Find where the given text appears and provide that cell's center as [X, Y] coordinate. 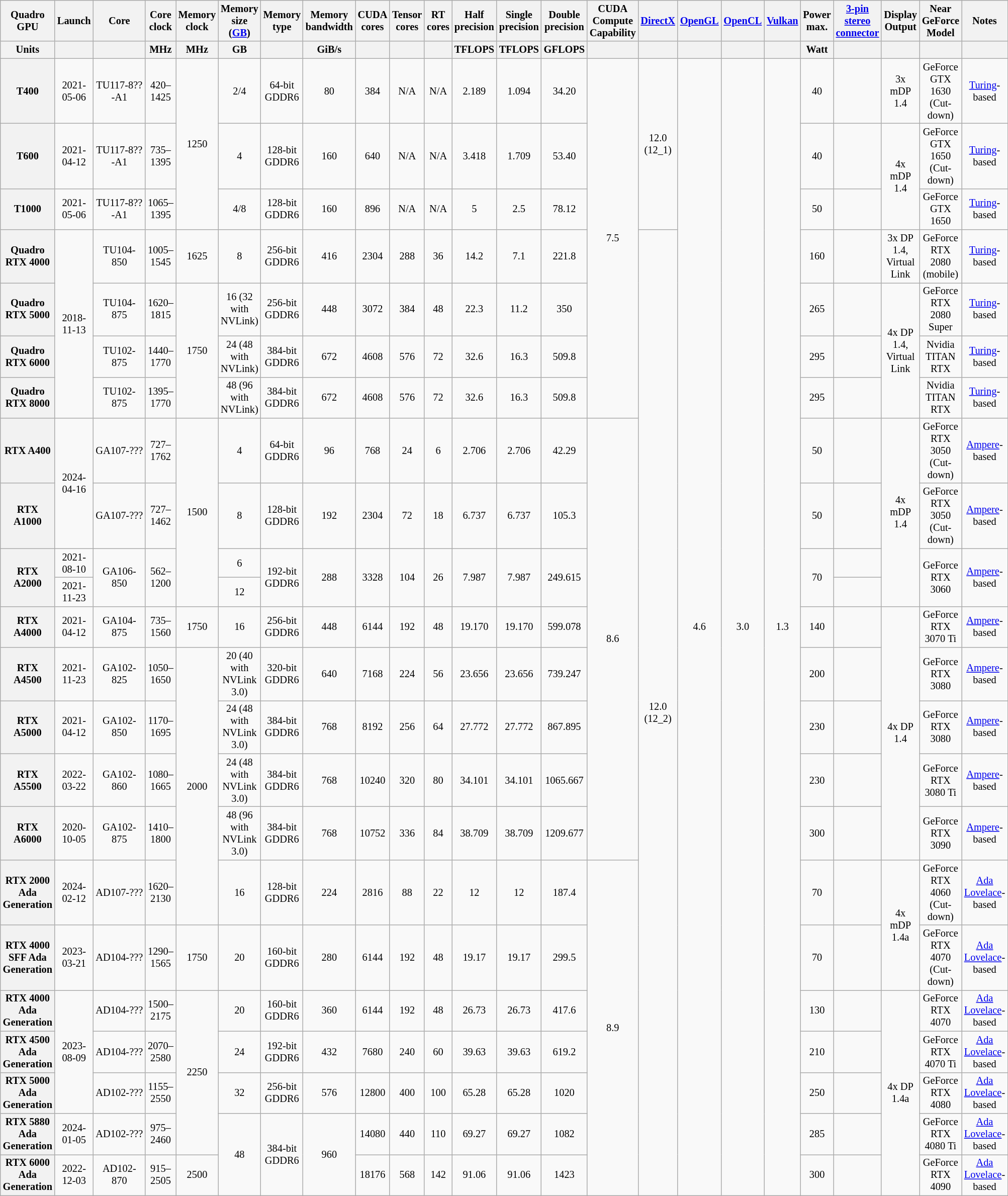
867.895 [564, 727]
GeForce RTX 4070 [941, 1010]
GA104-875 [119, 627]
14.2 [475, 256]
735–1395 [161, 156]
GeForce GTX 1650 (Cut-down) [941, 156]
265 [817, 309]
RTX A6000 [28, 833]
727–1462 [161, 516]
2500 [197, 1175]
12800 [373, 1093]
56 [438, 674]
1620–2130 [161, 892]
320 [407, 780]
Quadro RTX 6000 [28, 356]
GA102-850 [119, 727]
350 [564, 309]
739.247 [564, 674]
2.189 [475, 91]
187.4 [564, 892]
TU104-875 [119, 309]
Singleprecision [519, 21]
32 [239, 1093]
11.2 [519, 309]
Coreclock [161, 21]
Quadro RTX 5000 [28, 309]
4x DP 1.4a [900, 1092]
915–2505 [161, 1175]
280 [329, 958]
GA102-875 [119, 833]
1209.677 [564, 833]
727–1762 [161, 450]
22 [438, 892]
2021-08-10 [74, 563]
18176 [373, 1175]
256 [407, 727]
22.3 [475, 309]
10240 [373, 780]
3x DP 1.4, Virtual Link [900, 256]
Watt [817, 50]
Units [28, 50]
285 [817, 1134]
3328 [373, 577]
336 [407, 833]
568 [407, 1175]
210 [817, 1052]
250 [817, 1093]
GA102-825 [119, 674]
1440–1770 [161, 356]
14080 [373, 1134]
12.0 (12_1) [658, 144]
2022-12-03 [74, 1175]
26 [438, 577]
GeForce RTX 2080 Super [941, 309]
432 [329, 1052]
GeForce RTX 3080 Ti [941, 780]
Doubleprecision [564, 21]
3.0 [743, 627]
1065–1395 [161, 209]
7.5 [612, 238]
T600 [28, 156]
10752 [373, 833]
1170–1695 [161, 727]
RTX 4000 SFF Ada Generation [28, 958]
RTX A4500 [28, 674]
RTX A2000 [28, 577]
2023-08-09 [74, 1052]
7.1 [519, 256]
RTX A5500 [28, 780]
2250 [197, 1072]
8192 [373, 727]
2000 [197, 786]
Near GeForce Model [941, 21]
4x mDP 1.4a [900, 925]
GeForce RTX 4060 (Cut-down) [941, 892]
7680 [373, 1052]
Powermax. [817, 21]
RTX 4000 Ada Generation [28, 1010]
2022-03-22 [74, 780]
249.615 [564, 577]
2024-01-05 [74, 1134]
20 (40 with NVLink 3.0) [239, 674]
1.709 [519, 156]
240 [407, 1052]
36 [438, 256]
GeForce RTX 2080 (mobile) [941, 256]
200 [817, 674]
416 [329, 256]
1065.667 [564, 780]
GeForce RTX 3090 [941, 833]
2070– 2580 [161, 1052]
GA106-850 [119, 577]
1155– 2550 [161, 1093]
GeForce GTX 1650 [941, 209]
T1000 [28, 209]
CUDACompute Capability [612, 21]
GA102-860 [119, 780]
Launch [74, 21]
T400 [28, 91]
RTX A1000 [28, 516]
RTX 6000 Ada Generation [28, 1175]
GeForce RTX 4080 [941, 1093]
1082 [564, 1134]
60 [438, 1052]
OpenCL [743, 21]
1395–1770 [161, 398]
48 (96 with NVLink) [239, 398]
Vulkan [782, 21]
RTX A400 [28, 450]
400 [407, 1093]
Tensorcores [407, 21]
1005–1545 [161, 256]
5 [475, 209]
896 [373, 209]
4/8 [239, 209]
1050–1650 [161, 674]
18 [438, 516]
4x DP 1.4 [900, 733]
221.8 [564, 256]
1625 [197, 256]
16 (32 with NVLink) [239, 309]
RTX 4500 Ada Generation [28, 1052]
2024-04-16 [74, 483]
Notes [984, 21]
GeForce RTX 3070 Ti [941, 627]
140 [817, 627]
100 [438, 1093]
110 [438, 1134]
78.12 [564, 209]
Memory clock [197, 21]
GeForce GTX 1630 (Cut-down) [941, 91]
84 [438, 833]
Core [119, 21]
GeForce RTX 4070 Ti [941, 1052]
12.0 (12_2) [658, 713]
OpenGL [700, 21]
4x DP 1.4, Virtual Link [900, 350]
420–1425 [161, 91]
562–1200 [161, 577]
96 [329, 450]
1020 [564, 1093]
1.094 [519, 91]
RTX A4000 [28, 627]
GeForce RTX 4070 (Cut-down) [941, 958]
CUDAcores [373, 21]
1.3 [782, 627]
Memory size(GB) [239, 21]
4.6 [700, 627]
Halfprecision [475, 21]
53.40 [564, 156]
RTcores [438, 21]
599.078 [564, 627]
3-pinstereoconnector [858, 21]
130 [817, 1010]
1500– 2175 [161, 1010]
440 [407, 1134]
1620–1815 [161, 309]
QuadroGPU [28, 21]
GFLOPS [564, 50]
24 (48 with NVLink) [239, 356]
3x mDP 1.4 [900, 91]
GB [239, 50]
960 [329, 1154]
AD107-??? [119, 892]
GiB/s [329, 50]
1410–1800 [161, 833]
GeForce RTX 4090 [941, 1175]
417.6 [564, 1010]
Memory type [282, 21]
1080–1665 [161, 780]
320-bit GDDR6 [282, 674]
2.5 [519, 209]
7168 [373, 674]
105.3 [564, 516]
1250 [197, 144]
DisplayOutput [900, 21]
142 [438, 1175]
RTX 2000 Ada Generation [28, 892]
TU104-850 [119, 256]
RTX A5000 [28, 727]
RTX 5880 Ada Generation [28, 1134]
299.5 [564, 958]
975–2460 [161, 1134]
88 [407, 892]
Memorybandwidth [329, 21]
GeForce RTX 4080 Ti [941, 1134]
3.418 [475, 156]
AD102-870 [119, 1175]
8.6 [612, 638]
Quadro RTX 4000 [28, 256]
3072 [373, 309]
2816 [373, 892]
Quadro RTX 8000 [28, 398]
619.2 [564, 1052]
RTX 5000 Ada Generation [28, 1093]
64 [438, 727]
GeForce RTX 3060 [941, 577]
8.9 [612, 1028]
2020-10-05 [74, 833]
34.20 [564, 91]
104 [407, 577]
DirectX [658, 21]
2024-02-12 [74, 892]
1500 [197, 512]
735–1560 [161, 627]
48 (96 with NVLink 3.0) [239, 833]
1290–1565 [161, 958]
2018-11-13 [74, 324]
42.29 [564, 450]
2/4 [239, 91]
1423 [564, 1175]
360 [329, 1010]
2023-03-21 [74, 958]
